Output the (x, y) coordinate of the center of the cell containing the given text.  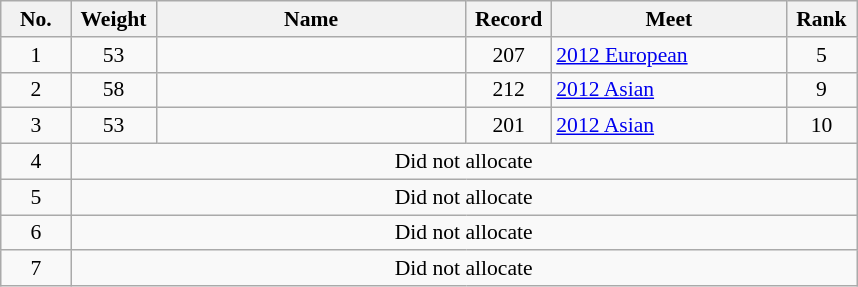
4 (36, 162)
No. (36, 19)
7 (36, 269)
212 (508, 90)
2 (36, 90)
9 (821, 90)
58 (114, 90)
3 (36, 126)
Record (508, 19)
201 (508, 126)
2012 European (668, 55)
Name (311, 19)
10 (821, 126)
Weight (114, 19)
Rank (821, 19)
1 (36, 55)
6 (36, 233)
Meet (668, 19)
207 (508, 55)
